Return the (X, Y) coordinate for the center point of the cell that contains the specified text.  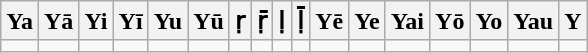
Ya (20, 21)
Yē (330, 21)
ḹ (300, 21)
ṛ (240, 21)
ḷ (282, 21)
Yai (407, 21)
Yi (96, 21)
Yō (450, 21)
Yu (168, 21)
Yū (209, 21)
Yā (58, 21)
Yī (130, 21)
Y (573, 21)
Ye (367, 21)
Yau (534, 21)
Yo (489, 21)
ṝ (262, 21)
